Return [X, Y] of the center of cell containing provided text 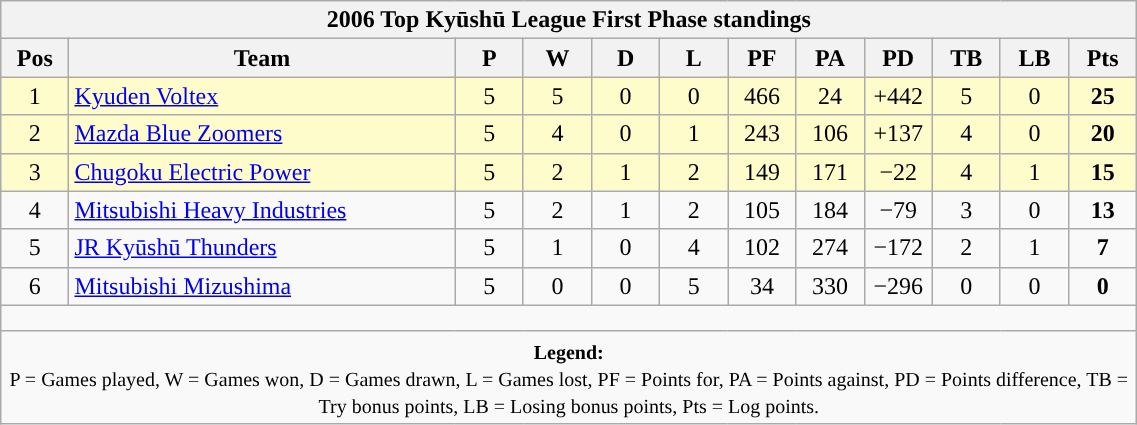
LB [1034, 58]
Kyuden Voltex [262, 96]
JR Kyūshū Thunders [262, 248]
24 [830, 96]
PD [898, 58]
L [694, 58]
25 [1103, 96]
184 [830, 210]
149 [762, 172]
PF [762, 58]
15 [1103, 172]
P [489, 58]
102 [762, 248]
2006 Top Kyūshū League First Phase standings [569, 20]
Mazda Blue Zoomers [262, 134]
274 [830, 248]
+137 [898, 134]
−296 [898, 286]
20 [1103, 134]
243 [762, 134]
W [557, 58]
6 [35, 286]
−172 [898, 248]
7 [1103, 248]
−79 [898, 210]
171 [830, 172]
466 [762, 96]
+442 [898, 96]
Chugoku Electric Power [262, 172]
Team [262, 58]
TB [966, 58]
PA [830, 58]
Pos [35, 58]
34 [762, 286]
106 [830, 134]
−22 [898, 172]
105 [762, 210]
13 [1103, 210]
Mitsubishi Mizushima [262, 286]
330 [830, 286]
D [625, 58]
Mitsubishi Heavy Industries [262, 210]
Pts [1103, 58]
